Determine the [X, Y] coordinate at the center of the cell enclosing the given text.  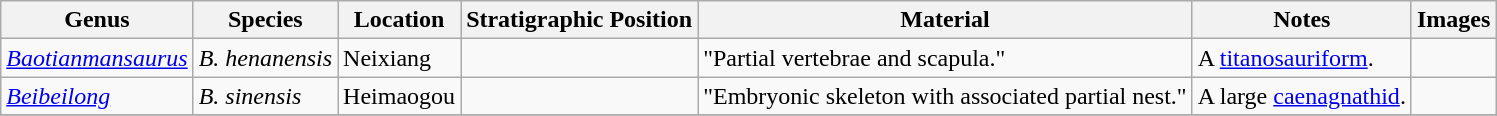
"Embryonic skeleton with associated partial nest." [946, 96]
Species [265, 20]
B. sinensis [265, 96]
Location [400, 20]
Images [1453, 20]
B. henanensis [265, 58]
Material [946, 20]
A large caenagnathid. [1302, 96]
"Partial vertebrae and scapula." [946, 58]
A titanosauriform. [1302, 58]
Heimaogou [400, 96]
Beibeilong [97, 96]
Genus [97, 20]
Baotianmansaurus [97, 58]
Stratigraphic Position [580, 20]
Neixiang [400, 58]
Notes [1302, 20]
